Determine the [x, y] coordinate at the center of the cell enclosing the given text.  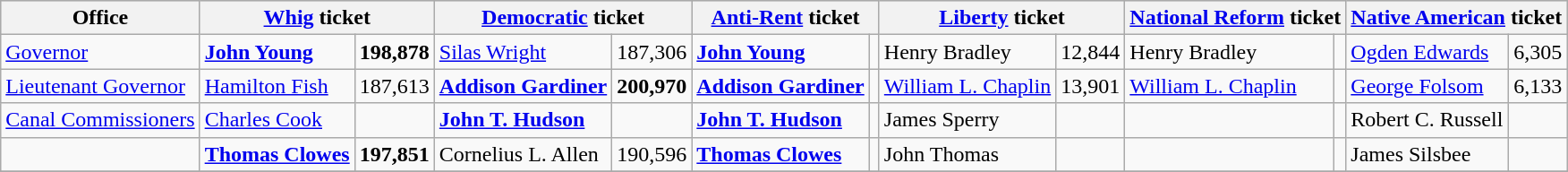
6,305 [1538, 52]
6,133 [1538, 86]
Whig ticket [317, 18]
187,306 [652, 52]
13,901 [1090, 86]
Democratic ticket [563, 18]
Liberty ticket [1001, 18]
Lieutenant Governor [100, 86]
Robert C. Russell [1427, 120]
James Silsbee [1427, 154]
John Thomas [967, 154]
187,613 [394, 86]
12,844 [1090, 52]
Ogden Edwards [1427, 52]
Cornelius L. Allen [523, 154]
200,970 [652, 86]
Silas Wright [523, 52]
190,596 [652, 154]
Anti-Rent ticket [786, 18]
Governor [100, 52]
National Reform ticket [1235, 18]
George Folsom [1427, 86]
Office [100, 18]
197,851 [394, 154]
Charles Cook [277, 120]
Native American ticket [1457, 18]
Hamilton Fish [277, 86]
Canal Commissioners [100, 120]
198,878 [394, 52]
James Sperry [967, 120]
